Extract the (X, Y) coordinate from the center of the cell holding the provided text.  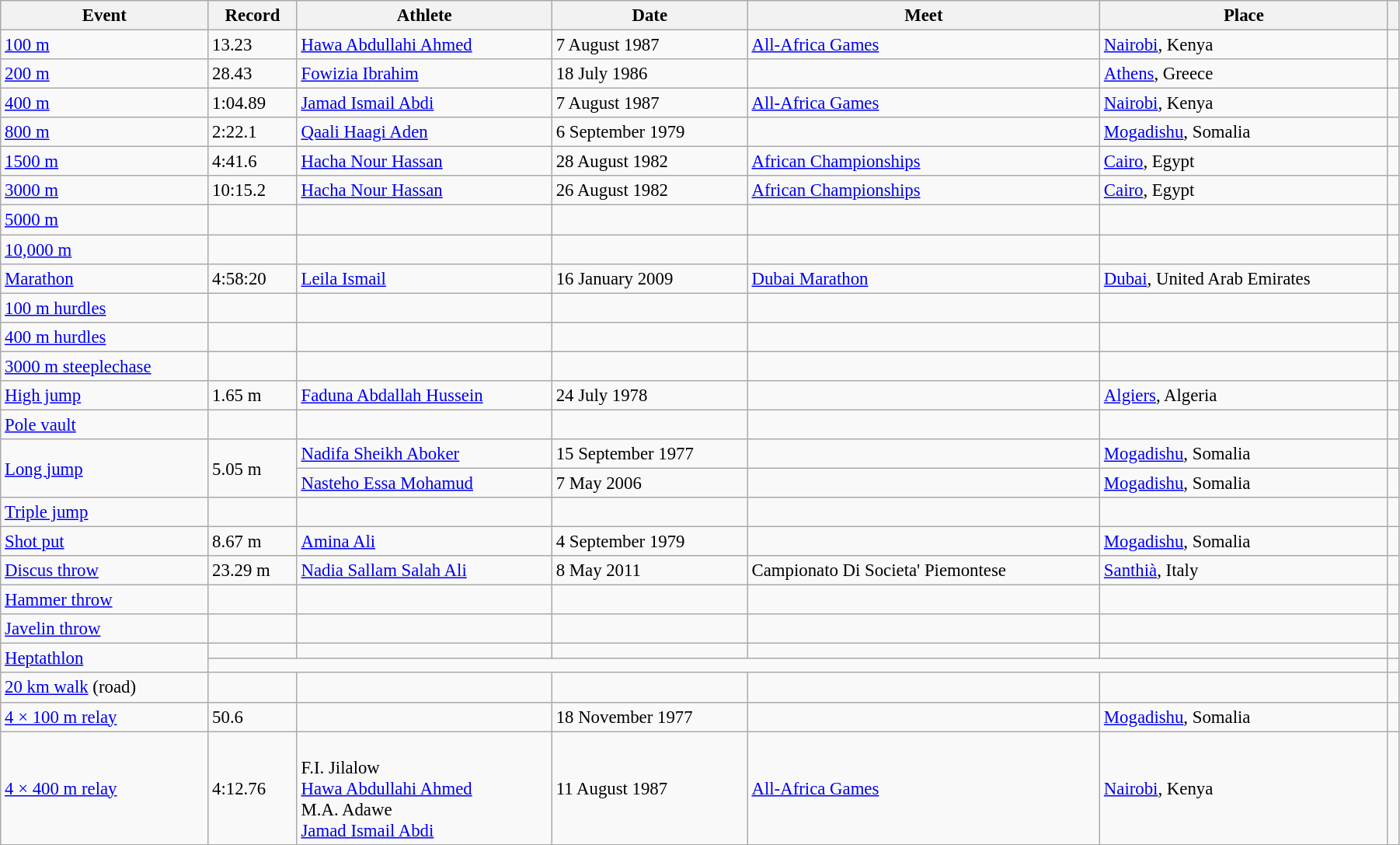
Meet (923, 16)
400 m hurdles (104, 337)
Leila Ismail (424, 278)
13.23 (252, 45)
24 July 1978 (650, 396)
200 m (104, 74)
Campionato Di Societa' Piemontese (923, 571)
Heptathlon (104, 658)
100 m (104, 45)
4:41.6 (252, 162)
Dubai Marathon (923, 278)
Athens, Greece (1245, 74)
Fowizia Ibrahim (424, 74)
Record (252, 16)
2:22.1 (252, 132)
26 August 1982 (650, 190)
16 January 2009 (650, 278)
10:15.2 (252, 190)
Amina Ali (424, 542)
20 km walk (road) (104, 688)
5000 m (104, 220)
Hawa Abdullahi Ahmed (424, 45)
18 July 1986 (650, 74)
Faduna Abdallah Hussein (424, 396)
1:04.89 (252, 103)
28 August 1982 (650, 162)
11 August 1987 (650, 788)
6 September 1979 (650, 132)
100 m hurdles (104, 308)
7 May 2006 (650, 483)
Santhià, Italy (1245, 571)
1.65 m (252, 396)
Algiers, Algeria (1245, 396)
Hammer throw (104, 600)
800 m (104, 132)
4:12.76 (252, 788)
400 m (104, 103)
8.67 m (252, 542)
Place (1245, 16)
Athlete (424, 16)
F.I. JilalowHawa Abdullahi AhmedM.A. AdaweJamad Ismail Abdi (424, 788)
Triple jump (104, 512)
23.29 m (252, 571)
28.43 (252, 74)
10,000 m (104, 250)
50.6 (252, 717)
Shot put (104, 542)
18 November 1977 (650, 717)
5.05 m (252, 468)
4 × 400 m relay (104, 788)
Nadifa Sheikh Aboker (424, 454)
High jump (104, 396)
Javelin throw (104, 629)
Qaali Haagi Aden (424, 132)
Nadia Sallam Salah Ali (424, 571)
4:58:20 (252, 278)
1500 m (104, 162)
Marathon (104, 278)
Event (104, 16)
Discus throw (104, 571)
4 × 100 m relay (104, 717)
3000 m (104, 190)
15 September 1977 (650, 454)
Pole vault (104, 424)
8 May 2011 (650, 571)
Date (650, 16)
Dubai, United Arab Emirates (1245, 278)
Jamad Ismail Abdi (424, 103)
Long jump (104, 468)
4 September 1979 (650, 542)
Nasteho Essa Mohamud (424, 483)
3000 m steeplechase (104, 366)
